Scan for the cell matching the given text and deliver its (x, y) coordinate at center. 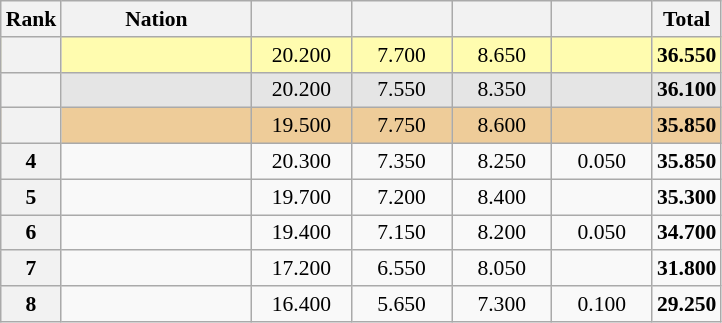
Rank (32, 19)
8.200 (502, 233)
34.700 (686, 233)
19.400 (301, 233)
8.050 (502, 269)
7.550 (402, 90)
7.300 (502, 304)
8.250 (502, 162)
Total (686, 19)
8.400 (502, 197)
8.600 (502, 126)
17.200 (301, 269)
16.400 (301, 304)
19.500 (301, 126)
36.100 (686, 90)
7.150 (402, 233)
36.550 (686, 55)
7.700 (402, 55)
0.100 (602, 304)
7 (32, 269)
8.350 (502, 90)
5.650 (402, 304)
5 (32, 197)
35.300 (686, 197)
19.700 (301, 197)
6 (32, 233)
8.650 (502, 55)
4 (32, 162)
7.200 (402, 197)
6.550 (402, 269)
7.350 (402, 162)
31.800 (686, 269)
8 (32, 304)
Nation (156, 19)
20.300 (301, 162)
7.750 (402, 126)
29.250 (686, 304)
